Locate the cell with the specified text and output its (X, Y) center coordinate. 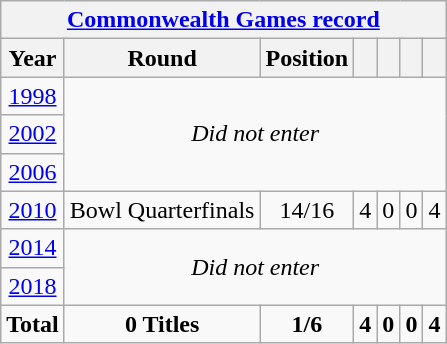
2018 (33, 286)
2014 (33, 248)
2002 (33, 134)
Total (33, 324)
1998 (33, 96)
14/16 (307, 210)
Position (307, 58)
2010 (33, 210)
Round (162, 58)
2006 (33, 172)
1/6 (307, 324)
Bowl Quarterfinals (162, 210)
Commonwealth Games record (224, 20)
0 Titles (162, 324)
Year (33, 58)
